Capture the cell that displays the provided text and extract its [X, Y] central coordinate. 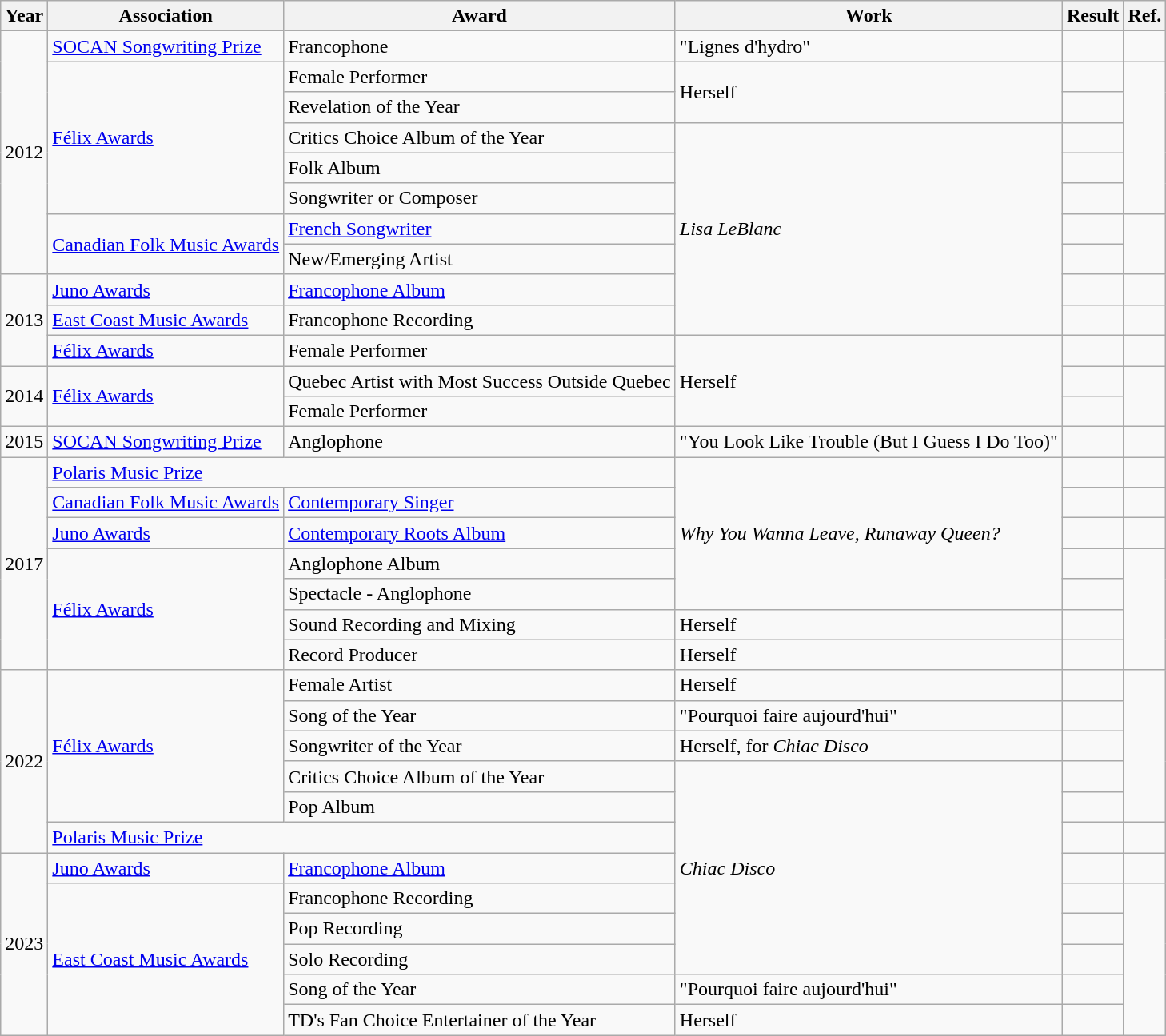
"Lignes d'hydro" [869, 46]
Pop Album [480, 807]
Association [166, 16]
Songwriter or Composer [480, 198]
2015 [24, 442]
2017 [24, 564]
Anglophone [480, 442]
Award [480, 16]
Spectacle - Anglophone [480, 594]
Work [869, 16]
Ref. [1145, 16]
Chiac Disco [869, 867]
2023 [24, 943]
Francophone [480, 46]
TD's Fan Choice Entertainer of the Year [480, 1020]
Songwriter of the Year [480, 746]
2014 [24, 396]
Herself, for Chiac Disco [869, 746]
Record Producer [480, 655]
Result [1092, 16]
2012 [24, 153]
French Songwriter [480, 229]
2022 [24, 761]
Revelation of the Year [480, 107]
Solo Recording [480, 959]
Anglophone Album [480, 564]
Pop Recording [480, 929]
2013 [24, 320]
Contemporary Roots Album [480, 533]
Folk Album [480, 168]
New/Emerging Artist [480, 259]
Lisa LeBlanc [869, 229]
"You Look Like Trouble (But I Guess I Do Too)" [869, 442]
Quebec Artist with Most Success Outside Quebec [480, 381]
Female Artist [480, 685]
Year [24, 16]
Sound Recording and Mixing [480, 624]
Contemporary Singer [480, 503]
Why You Wanna Leave, Runaway Queen? [869, 533]
